Locate the cell with the specified text and output its (X, Y) center coordinate. 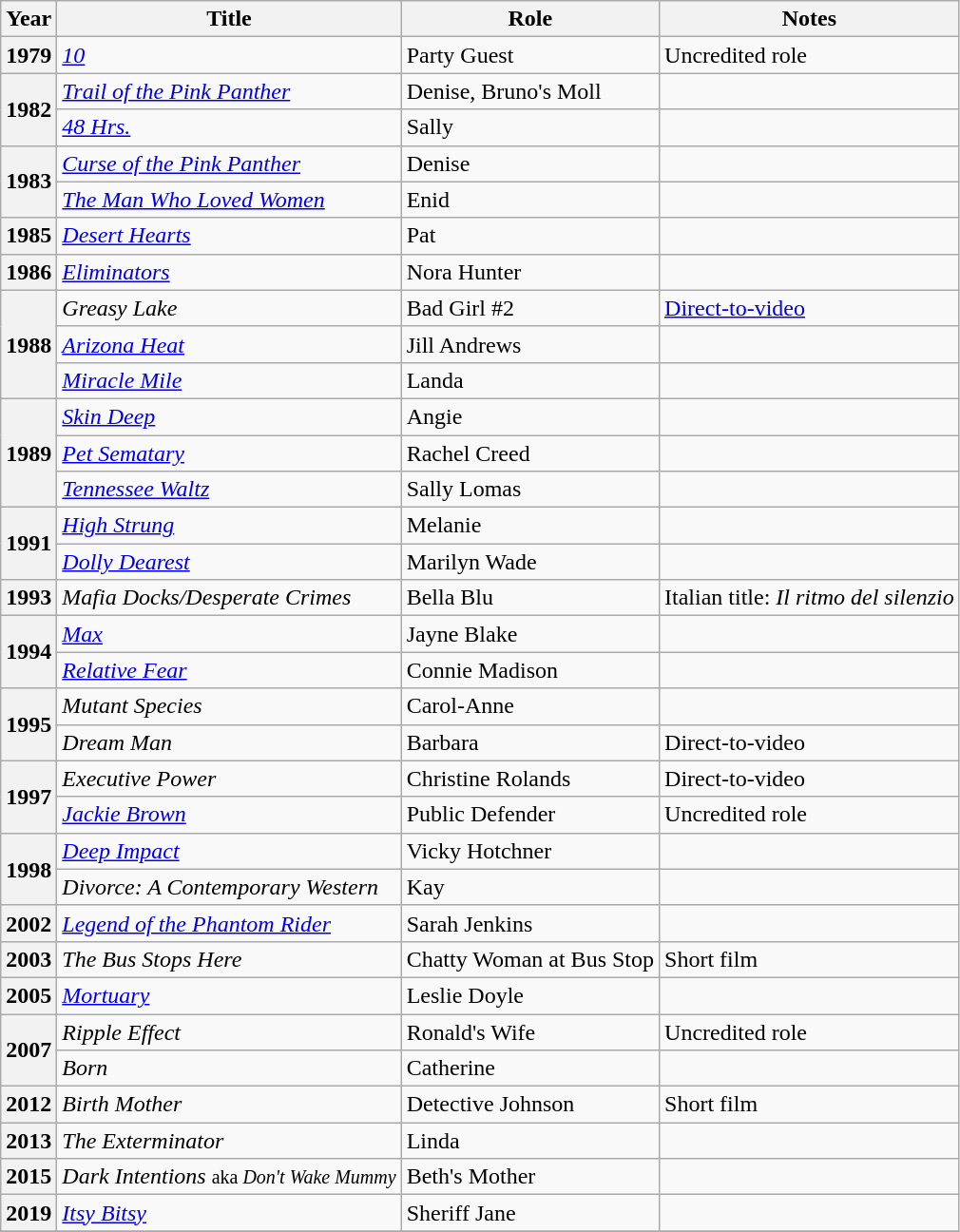
Bad Girl #2 (530, 308)
Nora Hunter (530, 272)
Sarah Jenkins (530, 923)
Desert Hearts (229, 236)
2013 (29, 1141)
1985 (29, 236)
Chatty Woman at Bus Stop (530, 959)
Curse of the Pink Panther (229, 164)
Jackie Brown (229, 815)
2012 (29, 1105)
Marilyn Wade (530, 562)
2003 (29, 959)
Ripple Effect (229, 1031)
Notes (810, 19)
Pet Sematary (229, 453)
Kay (530, 887)
Sally (530, 127)
Dream Man (229, 742)
1986 (29, 272)
Greasy Lake (229, 308)
Barbara (530, 742)
Born (229, 1068)
Sally Lomas (530, 490)
Leslie Doyle (530, 995)
Beth's Mother (530, 1177)
Mutant Species (229, 706)
2015 (29, 1177)
Sheriff Jane (530, 1213)
Legend of the Phantom Rider (229, 923)
Mortuary (229, 995)
Detective Johnson (530, 1105)
Role (530, 19)
2019 (29, 1213)
2007 (29, 1049)
Birth Mother (229, 1105)
Eliminators (229, 272)
Rachel Creed (530, 453)
1982 (29, 109)
1997 (29, 797)
Skin Deep (229, 416)
1998 (29, 869)
Pat (530, 236)
The Man Who Loved Women (229, 200)
Denise (530, 164)
The Bus Stops Here (229, 959)
1983 (29, 182)
Connie Madison (530, 670)
10 (229, 55)
Carol-Anne (530, 706)
Public Defender (530, 815)
1979 (29, 55)
Tennessee Waltz (229, 490)
Deep Impact (229, 851)
Catherine (530, 1068)
High Strung (229, 526)
The Exterminator (229, 1141)
Landa (530, 380)
Party Guest (530, 55)
Miracle Mile (229, 380)
1995 (29, 724)
Mafia Docks/Desperate Crimes (229, 598)
Arizona Heat (229, 344)
1994 (29, 652)
Enid (530, 200)
2005 (29, 995)
Max (229, 634)
2002 (29, 923)
Melanie (530, 526)
Jayne Blake (530, 634)
Angie (530, 416)
Dolly Dearest (229, 562)
Italian title: Il ritmo del silenzio (810, 598)
Denise, Bruno's Moll (530, 91)
Linda (530, 1141)
48 Hrs. (229, 127)
Jill Andrews (530, 344)
1991 (29, 544)
Title (229, 19)
Itsy Bitsy (229, 1213)
Year (29, 19)
Trail of the Pink Panther (229, 91)
Vicky Hotchner (530, 851)
Executive Power (229, 779)
Ronald's Wife (530, 1031)
Dark Intentions aka Don't Wake Mummy (229, 1177)
Christine Rolands (530, 779)
1993 (29, 598)
Divorce: A Contemporary Western (229, 887)
Bella Blu (530, 598)
Relative Fear (229, 670)
1988 (29, 344)
1989 (29, 452)
